Detect which cell encompasses the target text, then output its [X, Y] center coordinate. 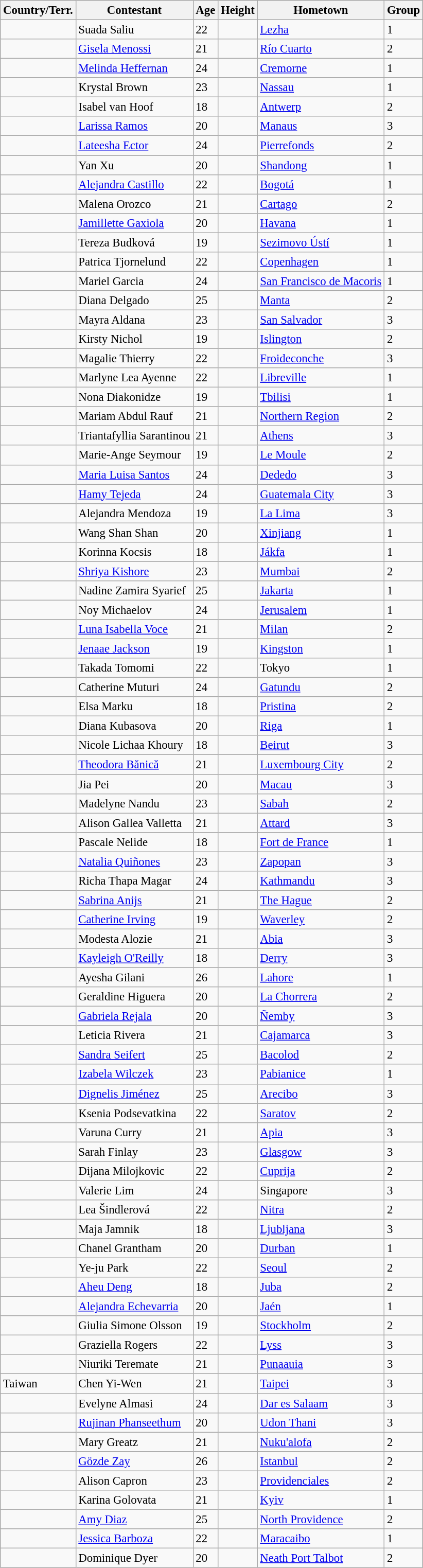
Yan Xu [134, 165]
Manaus [321, 126]
Ljubljana [321, 1229]
Manta [321, 301]
Jerusalem [321, 610]
Juba [321, 1287]
Marlyne Lea Ayenne [134, 378]
Dededo [321, 474]
Attard [321, 823]
Nuku'alofa [321, 1442]
Tokyo [321, 668]
Macau [321, 784]
North Providence [321, 1519]
Magalie Thierry [134, 359]
Cajamarca [321, 1035]
Graziella Rogers [134, 1345]
Waverley [321, 920]
Aheu Deng [134, 1287]
Giulia Simone Olsson [134, 1326]
Leticia Rivera [134, 1035]
Xinjiang [321, 533]
Mariel Garcia [134, 281]
Beirut [321, 746]
Tereza Budková [134, 242]
Catherine Irving [134, 920]
Pabianice [321, 1074]
Nadine Zamira Syarief [134, 591]
Chen Yi-Wen [134, 1384]
Durban [321, 1248]
Glasgow [321, 1152]
Taiwan [38, 1384]
Alejandra Echevarria [134, 1307]
Natalia Quiñones [134, 861]
Varuna Curry [134, 1132]
Shriya Kishore [134, 571]
Sabah [321, 803]
Northern Region [321, 416]
Istanbul [321, 1461]
Kyiv [321, 1500]
Alejandra Castillo [134, 184]
San Francisco de Macoris [321, 281]
Mary Greatz [134, 1442]
Zapopan [321, 861]
Cremorne [321, 68]
Korinna Kocsis [134, 552]
Country/Terr. [38, 10]
Luxembourg City [321, 765]
Maria Luisa Santos [134, 474]
Gözde Zay [134, 1461]
Le Moule [321, 455]
Wang Shan Shan [134, 533]
Catherine Muturi [134, 688]
Nitra [321, 1210]
Jaén [321, 1307]
Gabriela Rejala [134, 1016]
Lahore [321, 978]
Dignelis Jiménez [134, 1094]
Ñemby [321, 1016]
Sandra Seifert [134, 1055]
San Salvador [321, 320]
Jessica Barboza [134, 1539]
Niuriki Teremate [134, 1364]
Geraldine Higuera [134, 997]
Guatemala City [321, 494]
Age [206, 10]
Havana [321, 223]
Fort de France [321, 842]
Hamy Tejeda [134, 494]
Melinda Heffernan [134, 68]
Froideconche [321, 359]
Alejandra Mendoza [134, 513]
Milan [321, 629]
Maja Jamnik [134, 1229]
Apia [321, 1132]
Derry [321, 958]
Pierrefonds [321, 146]
Nassau [321, 87]
Ayesha Gilani [134, 978]
Tbilisi [321, 397]
Taipei [321, 1384]
La Chorrera [321, 997]
Modesta Alozie [134, 939]
Riga [321, 726]
Kayleigh O'Reilly [134, 958]
Larissa Ramos [134, 126]
Pristina [321, 707]
Karina Golovata [134, 1500]
Alison Capron [134, 1481]
Kirsty Nichol [134, 339]
Udon Thani [321, 1422]
Sarah Finlay [134, 1152]
Rujinan Phanseethum [134, 1422]
Kingston [321, 649]
Singapore [321, 1190]
Jakarta [321, 591]
Mariam Abdul Rauf [134, 416]
Saratov [321, 1113]
Luna Isabella Voce [134, 629]
Providenciales [321, 1481]
Amy Diaz [134, 1519]
Noy Michaelov [134, 610]
Ksenia Podsevatkina [134, 1113]
Antwerp [321, 107]
Krystal Brown [134, 87]
Valerie Lim [134, 1190]
Shandong [321, 165]
Isabel van Hoof [134, 107]
Copenhagen [321, 262]
Kathmandu [321, 881]
Abia [321, 939]
Triantafyllia Sarantinou [134, 436]
Maracaibo [321, 1539]
Cartago [321, 204]
Diana Kubasova [134, 726]
Pascale Nelide [134, 842]
Hometown [321, 10]
Ye-ju Park [134, 1268]
Cuprija [321, 1171]
Sezimovo Ústí [321, 242]
Lezha [321, 30]
Bogotá [321, 184]
Seoul [321, 1268]
Patrica Tjornelund [134, 262]
Height [238, 10]
Mayra Aldana [134, 320]
Nicole Lichaa Khoury [134, 746]
Contestant [134, 10]
Elsa Marku [134, 707]
Río Cuarto [321, 49]
Lateesha Ector [134, 146]
Chanel Grantham [134, 1248]
Islington [321, 339]
Arecibo [321, 1094]
Dominique Dyer [134, 1558]
Evelyne Almasi [134, 1403]
Takada Tomomi [134, 668]
Theodora Bănică [134, 765]
Lea Šindlerová [134, 1210]
The Hague [321, 900]
Madelyne Nandu [134, 803]
Dar es Salaam [321, 1403]
Lyss [321, 1345]
Punaauia [321, 1364]
Richa Thapa Magar [134, 881]
Dijana Milojkovic [134, 1171]
Sabrina Anijs [134, 900]
Marie-Ange Seymour [134, 455]
La Lima [321, 513]
Libreville [321, 378]
Gatundu [321, 688]
Izabela Wilczek [134, 1074]
Jenaae Jackson [134, 649]
Suada Saliu [134, 30]
Jia Pei [134, 784]
Nona Diakonidze [134, 397]
Diana Delgado [134, 301]
Stockholm [321, 1326]
Bacolod [321, 1055]
Athens [321, 436]
Group [403, 10]
Neath Port Talbot [321, 1558]
Gisela Menossi [134, 49]
Alison Gallea Valletta [134, 823]
Jamillette Gaxiola [134, 223]
Malena Orozco [134, 204]
Mumbai [321, 571]
Jákfa [321, 552]
